Pinpoint the cell where the given text exists, returning its (x, y) midpoint coordinate. 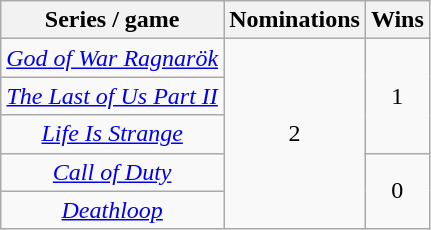
2 (295, 134)
God of War Ragnarök (112, 58)
0 (397, 191)
Nominations (295, 20)
Series / game (112, 20)
The Last of Us Part II (112, 96)
Deathloop (112, 210)
Wins (397, 20)
1 (397, 96)
Life Is Strange (112, 134)
Call of Duty (112, 172)
